For the text-containing cell, return its midpoint in [x, y] coordinate format. 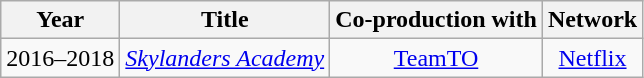
2016–2018 [60, 58]
Netflix [592, 58]
Co-production with [436, 20]
Network [592, 20]
TeamTO [436, 58]
Title [225, 20]
Year [60, 20]
Skylanders Academy [225, 58]
